Return (x, y) of the center of cell containing provided text 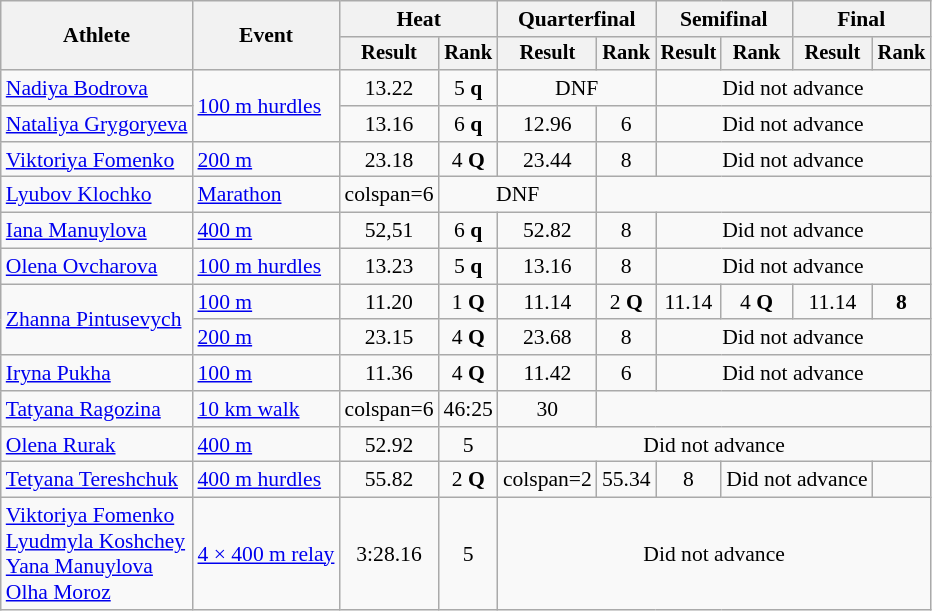
3:28.16 (388, 554)
Tatyana Ragozina (97, 409)
Zhanna Pintusevych (97, 320)
46:25 (468, 409)
Olena Ovcharova (97, 267)
Final (861, 19)
Olena Rurak (97, 445)
13.22 (388, 88)
11.20 (388, 302)
23.44 (548, 160)
4 × 400 m relay (266, 554)
Iana Manuylova (97, 231)
12.96 (548, 124)
52.92 (388, 445)
Iryna Pukha (97, 373)
Lyubov Klochko (97, 195)
23.68 (548, 338)
52,51 (388, 231)
Marathon (266, 195)
23.15 (388, 338)
Viktoriya Fomenko (97, 160)
52.82 (548, 231)
55.34 (626, 480)
Semifinal (724, 19)
1 Q (468, 302)
11.36 (388, 373)
Heat (418, 19)
Quarterfinal (577, 19)
colspan=2 (548, 480)
Tetyana Tereshchuk (97, 480)
Event (266, 36)
30 (548, 409)
Athlete (97, 36)
400 m hurdles (266, 480)
13.23 (388, 267)
11.42 (548, 373)
55.82 (388, 480)
Nadiya Bodrova (97, 88)
23.18 (388, 160)
10 km walk (266, 409)
Nataliya Grygoryeva (97, 124)
Viktoriya FomenkoLyudmyla KoshcheyYana ManuylovaOlha Moroz (97, 554)
